For the text-containing cell, return its midpoint in [X, Y] coordinate format. 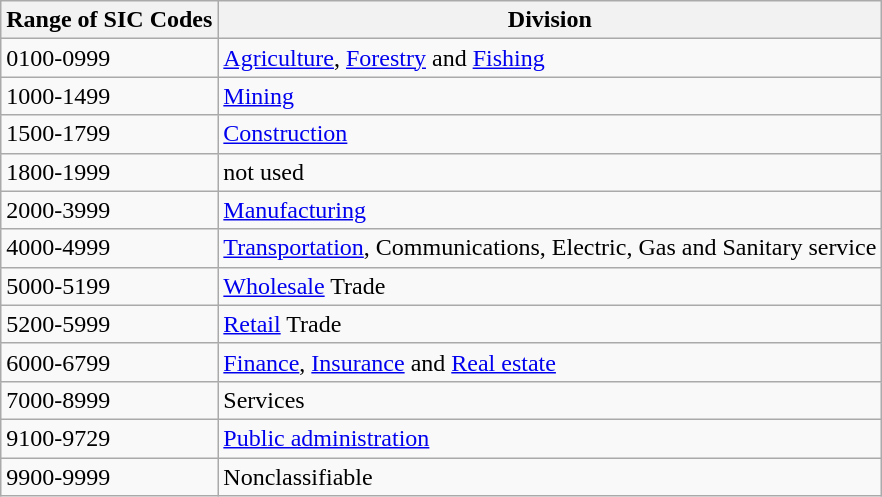
9900-9999 [110, 477]
1000-1499 [110, 96]
Mining [550, 96]
7000-8999 [110, 400]
5200-5999 [110, 324]
Wholesale Trade [550, 286]
Retail Trade [550, 324]
Finance, Insurance and Real estate [550, 362]
9100-9729 [110, 438]
Construction [550, 134]
Public administration [550, 438]
1500-1799 [110, 134]
Range of SIC Codes [110, 20]
not used [550, 172]
4000-4999 [110, 248]
0100-0999 [110, 58]
Manufacturing [550, 210]
Services [550, 400]
6000-6799 [110, 362]
1800-1999 [110, 172]
5000-5199 [110, 286]
Division [550, 20]
2000-3999 [110, 210]
Transportation, Communications, Electric, Gas and Sanitary service [550, 248]
Agriculture, Forestry and Fishing [550, 58]
Nonclassifiable [550, 477]
